From the cell containing the given text, extract its center point as [X, Y] coordinate. 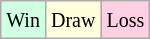
Draw [72, 20]
Loss [126, 20]
Win [24, 20]
